For the text-containing cell, return its midpoint in [X, Y] coordinate format. 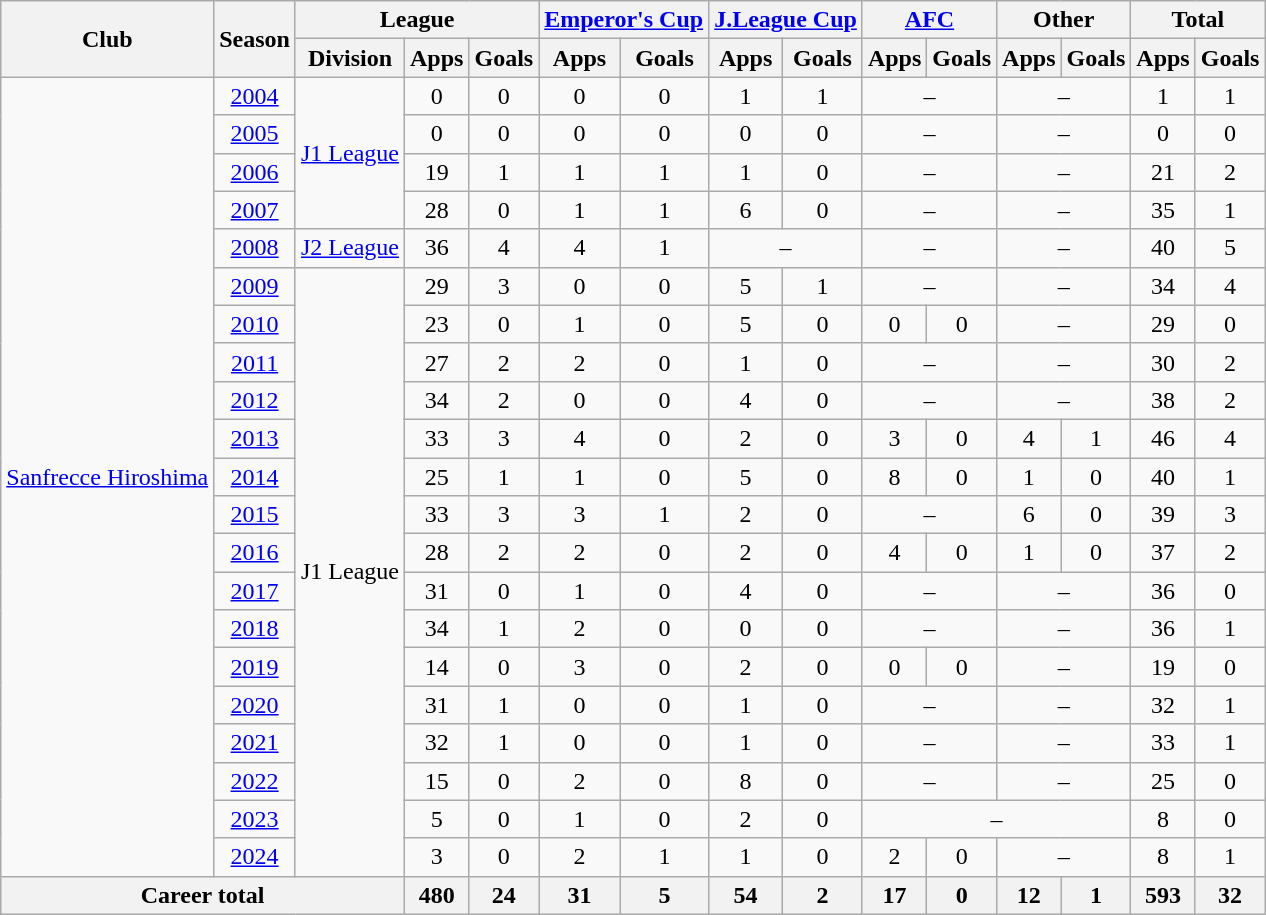
2007 [255, 210]
46 [1163, 438]
2024 [255, 857]
League [416, 20]
Other [1064, 20]
24 [504, 895]
27 [437, 362]
2021 [255, 743]
480 [437, 895]
2016 [255, 553]
Division [350, 58]
Career total [203, 895]
Total [1198, 20]
17 [894, 895]
2020 [255, 705]
2004 [255, 96]
593 [1163, 895]
2018 [255, 629]
2005 [255, 134]
14 [437, 667]
2013 [255, 438]
38 [1163, 400]
2010 [255, 324]
37 [1163, 553]
35 [1163, 210]
2015 [255, 515]
2006 [255, 172]
21 [1163, 172]
Club [108, 39]
J.League Cup [786, 20]
AFC [929, 20]
2014 [255, 477]
2009 [255, 286]
54 [746, 895]
2008 [255, 248]
30 [1163, 362]
12 [1029, 895]
2011 [255, 362]
39 [1163, 515]
2017 [255, 591]
2012 [255, 400]
2019 [255, 667]
2022 [255, 781]
J2 League [350, 248]
Sanfrecce Hiroshima [108, 476]
23 [437, 324]
2023 [255, 819]
Emperor's Cup [624, 20]
15 [437, 781]
Season [255, 39]
